Capture the cell that displays the provided text and extract its [X, Y] central coordinate. 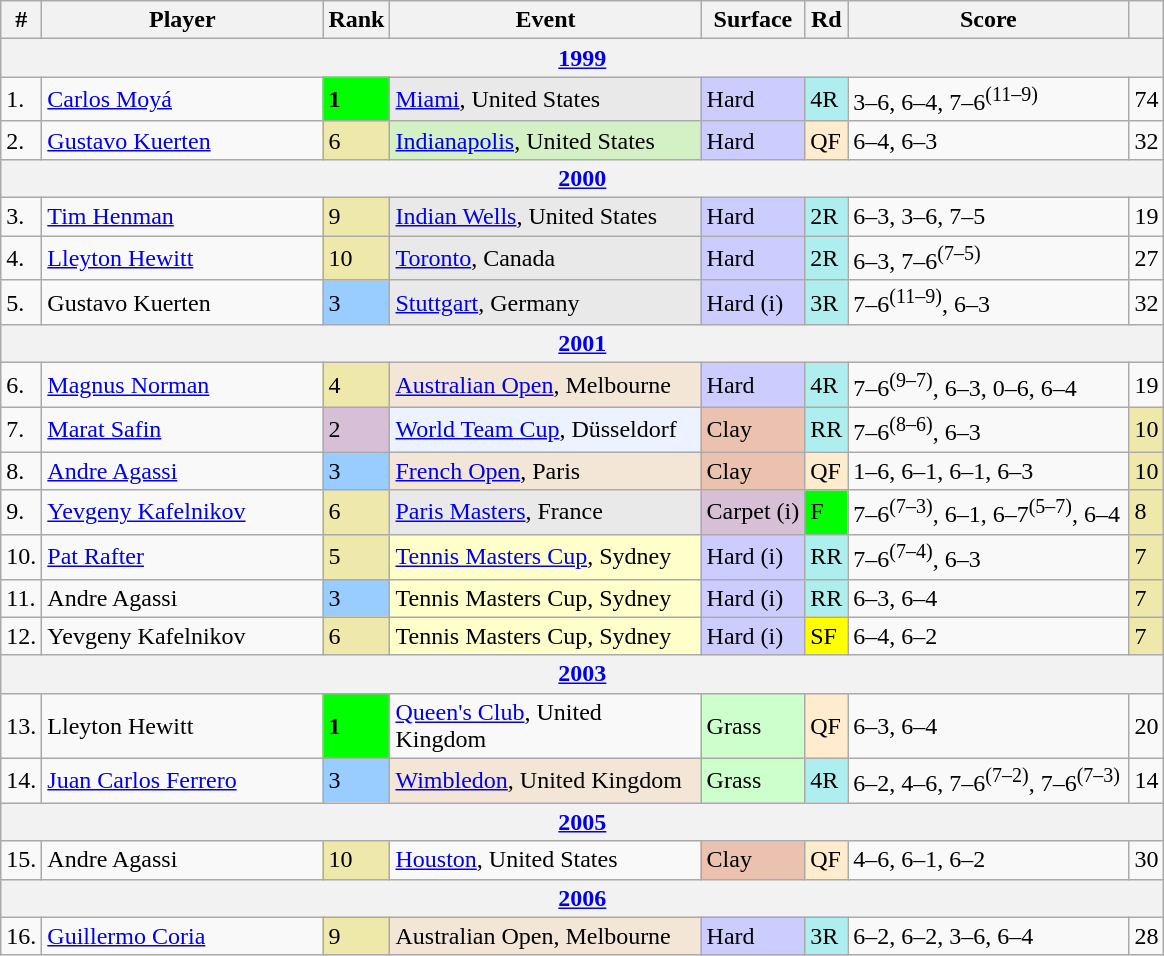
7–6(7–3), 6–1, 6–7(5–7), 6–4 [988, 512]
6–2, 6–2, 3–6, 6–4 [988, 936]
Rank [356, 20]
F [826, 512]
Stuttgart, Germany [546, 302]
SF [826, 636]
14. [22, 780]
3. [22, 217]
World Team Cup, Düsseldorf [546, 430]
7–6(7–4), 6–3 [988, 558]
4. [22, 258]
2006 [582, 898]
30 [1146, 860]
Carpet (i) [753, 512]
2 [356, 430]
Carlos Moyá [182, 100]
Marat Safin [182, 430]
Magnus Norman [182, 386]
2005 [582, 822]
7. [22, 430]
Miami, United States [546, 100]
Rd [826, 20]
Surface [753, 20]
Wimbledon, United Kingdom [546, 780]
5 [356, 558]
1999 [582, 58]
2001 [582, 344]
20 [1146, 726]
Score [988, 20]
Indian Wells, United States [546, 217]
6. [22, 386]
6–2, 4–6, 7–6(7–2), 7–6(7–3) [988, 780]
Player [182, 20]
# [22, 20]
27 [1146, 258]
6–3, 3–6, 7–5 [988, 217]
6–4, 6–2 [988, 636]
1. [22, 100]
Toronto, Canada [546, 258]
28 [1146, 936]
1–6, 6–1, 6–1, 6–3 [988, 471]
Event [546, 20]
2000 [582, 178]
2. [22, 140]
Houston, United States [546, 860]
4–6, 6–1, 6–2 [988, 860]
Juan Carlos Ferrero [182, 780]
2003 [582, 674]
15. [22, 860]
5. [22, 302]
16. [22, 936]
Pat Rafter [182, 558]
Indianapolis, United States [546, 140]
13. [22, 726]
Tim Henman [182, 217]
8. [22, 471]
11. [22, 598]
7–6(9–7), 6–3, 0–6, 6–4 [988, 386]
7–6(8–6), 6–3 [988, 430]
74 [1146, 100]
3–6, 6–4, 7–6(11–9) [988, 100]
14 [1146, 780]
7–6(11–9), 6–3 [988, 302]
12. [22, 636]
6–3, 7–6(7–5) [988, 258]
9. [22, 512]
10. [22, 558]
Queen's Club, United Kingdom [546, 726]
Guillermo Coria [182, 936]
6–4, 6–3 [988, 140]
Paris Masters, France [546, 512]
8 [1146, 512]
French Open, Paris [546, 471]
4 [356, 386]
